Output the [x, y] coordinate of the center of the cell containing the given text.  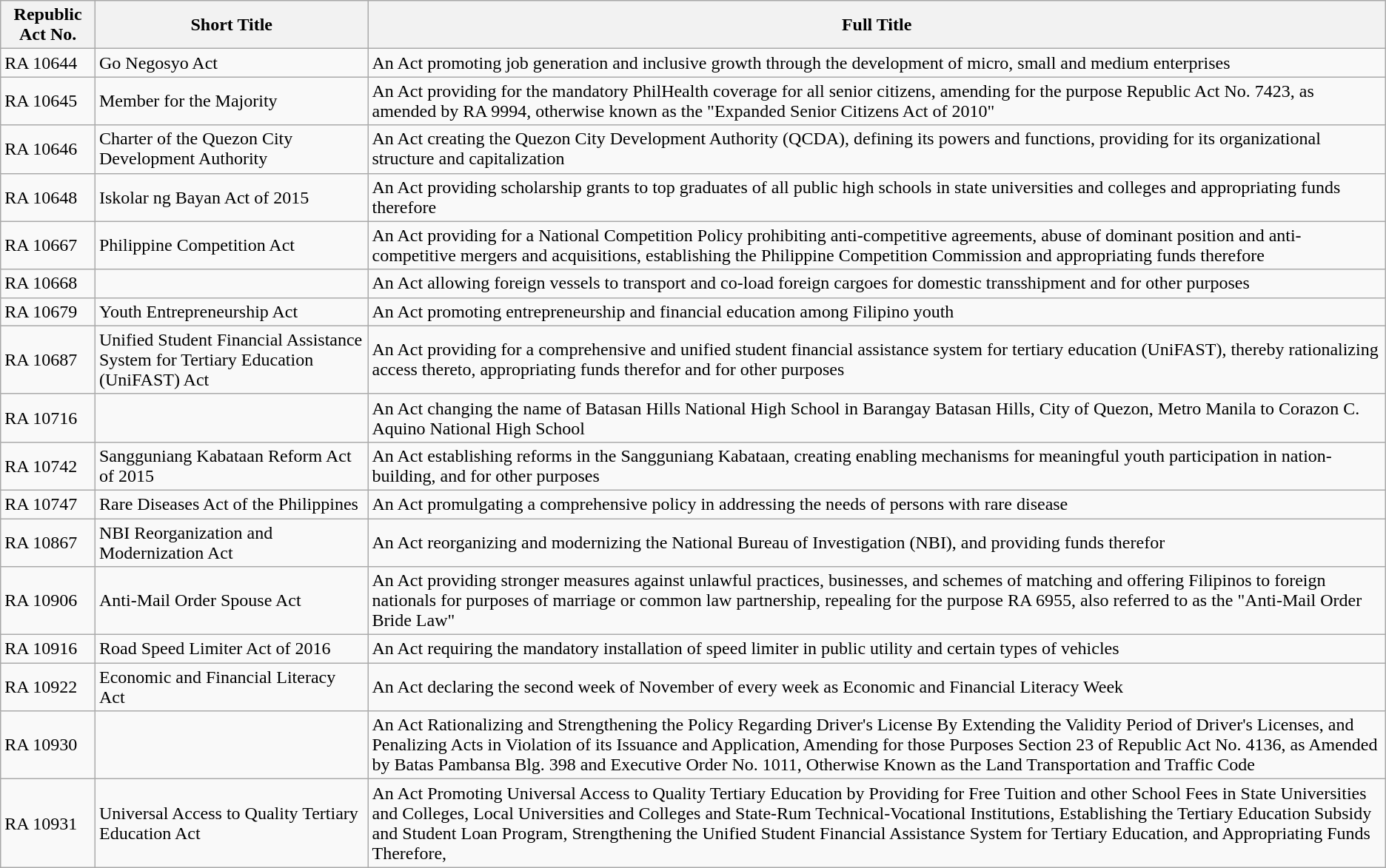
An Act providing scholarship grants to top graduates of all public high schools in state universities and colleges and appropriating funds therefore [877, 197]
An Act allowing foreign vessels to transport and co-load foreign cargoes for domestic transshipment and for other purposes [877, 283]
Universal Access to Quality Tertiary Education Act [231, 823]
Short Title [231, 25]
RA 10667 [48, 246]
Go Negosyo Act [231, 63]
An Act promoting entrepreneurship and financial education among Filipino youth [877, 312]
Anti-Mail Order Spouse Act [231, 601]
RA 10867 [48, 542]
RA 10646 [48, 149]
Republic Act No. [48, 25]
RA 10922 [48, 687]
An Act declaring the second week of November of every week as Economic and Financial Literacy Week [877, 687]
Charter of the Quezon City Development Authority [231, 149]
Youth Entrepreneurship Act [231, 312]
RA 10679 [48, 312]
Sangguniang Kabataan Reform Act of 2015 [231, 466]
Unified Student Financial Assistance System for Tertiary Education (UniFAST) Act [231, 360]
Road Speed Limiter Act of 2016 [231, 649]
RA 10644 [48, 63]
An Act promulgating a comprehensive policy in addressing the needs of persons with rare disease [877, 504]
NBI Reorganization and Modernization Act [231, 542]
An Act requiring the mandatory installation of speed limiter in public utility and certain types of vehicles [877, 649]
Philippine Competition Act [231, 246]
RA 10716 [48, 417]
RA 10648 [48, 197]
Rare Diseases Act of the Philippines [231, 504]
An Act promoting job generation and inclusive growth through the development of micro, small and medium enterprises [877, 63]
Economic and Financial Literacy Act [231, 687]
Iskolar ng Bayan Act of 2015 [231, 197]
RA 10668 [48, 283]
RA 10687 [48, 360]
RA 10916 [48, 649]
Full Title [877, 25]
RA 10930 [48, 745]
RA 10906 [48, 601]
RA 10931 [48, 823]
RA 10747 [48, 504]
Member for the Majority [231, 101]
RA 10742 [48, 466]
RA 10645 [48, 101]
An Act reorganizing and modernizing the National Bureau of Investigation (NBI), and providing funds therefor [877, 542]
